Determine the (X, Y) coordinate at the center of the cell enclosing the given text.  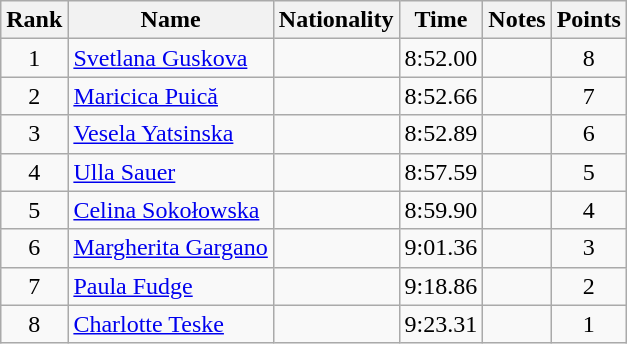
9:18.86 (441, 286)
Maricica Puică (170, 96)
8:57.59 (441, 172)
Paula Fudge (170, 286)
Charlotte Teske (170, 324)
8:52.66 (441, 96)
Margherita Gargano (170, 248)
8:52.89 (441, 134)
Vesela Yatsinska (170, 134)
Celina Sokołowska (170, 210)
Rank (34, 20)
9:23.31 (441, 324)
9:01.36 (441, 248)
8:59.90 (441, 210)
Name (170, 20)
Notes (517, 20)
Points (588, 20)
8:52.00 (441, 58)
Nationality (336, 20)
Time (441, 20)
Svetlana Guskova (170, 58)
Ulla Sauer (170, 172)
